Output the [x, y] coordinate of the center of the cell containing the given text.  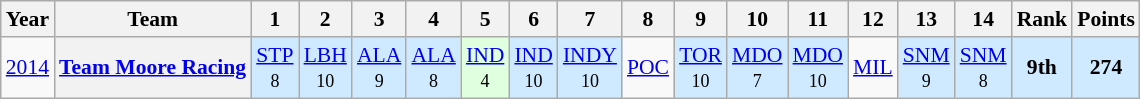
IND10 [533, 68]
Year [28, 19]
274 [1106, 68]
4 [433, 19]
Team [152, 19]
Points [1106, 19]
7 [590, 19]
INDY10 [590, 68]
MIL [873, 68]
SNM8 [984, 68]
ALA8 [433, 68]
13 [926, 19]
2 [326, 19]
9th [1042, 68]
POC [648, 68]
STP8 [274, 68]
10 [758, 19]
14 [984, 19]
LBH10 [326, 68]
11 [818, 19]
MDO7 [758, 68]
TOR10 [700, 68]
1 [274, 19]
3 [379, 19]
6 [533, 19]
ALA9 [379, 68]
2014 [28, 68]
Team Moore Racing [152, 68]
MDO10 [818, 68]
IND4 [485, 68]
12 [873, 19]
5 [485, 19]
9 [700, 19]
Rank [1042, 19]
SNM9 [926, 68]
8 [648, 19]
